Extract the [x, y] coordinate from the center of the cell holding the provided text.  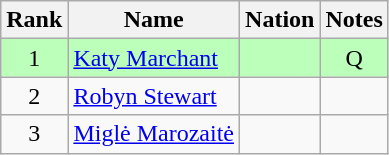
2 [34, 96]
Nation [280, 20]
Katy Marchant [154, 58]
Notes [354, 20]
Rank [34, 20]
Robyn Stewart [154, 96]
Name [154, 20]
Miglė Marozaitė [154, 134]
3 [34, 134]
1 [34, 58]
Q [354, 58]
